Return [X, Y] of the center of cell containing provided text 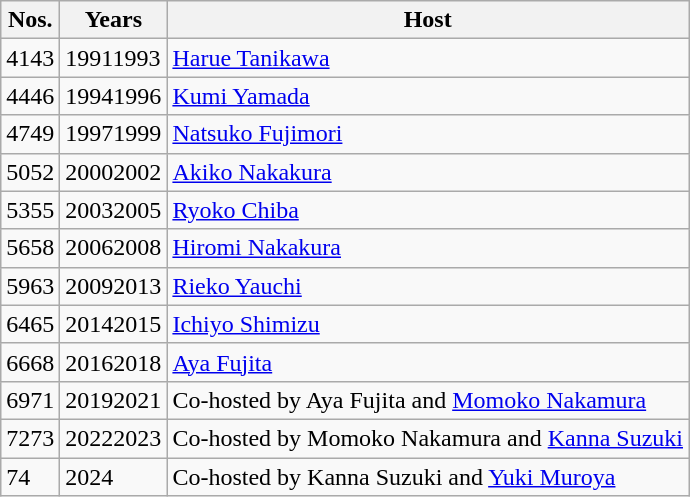
Rieko Yauchi [428, 286]
Ichiyo Shimizu [428, 324]
19911993 [114, 58]
6668 [30, 362]
6971 [30, 400]
20062008 [114, 248]
20032005 [114, 210]
Harue Tanikawa [428, 58]
20162018 [114, 362]
Aya Fujita [428, 362]
Akiko Nakakura [428, 172]
4143 [30, 58]
2024 [114, 477]
Co-hosted by Momoko Nakamura and Kanna Suzuki [428, 438]
4749 [30, 134]
Co-hosted by Aya Fujita and Momoko Nakamura [428, 400]
4446 [30, 96]
20142015 [114, 324]
Host [428, 20]
5658 [30, 248]
Kumi Yamada [428, 96]
Ryoko Chiba [428, 210]
6465 [30, 324]
20092013 [114, 286]
5963 [30, 286]
20002002 [114, 172]
20192021 [114, 400]
74 [30, 477]
Hiromi Nakakura [428, 248]
Co-hosted by Kanna Suzuki and Yuki Muroya [428, 477]
Nos. [30, 20]
19971999 [114, 134]
Natsuko Fujimori [428, 134]
5355 [30, 210]
5052 [30, 172]
Years [114, 20]
20222023 [114, 438]
7273 [30, 438]
19941996 [114, 96]
